Extract the (x, y) coordinate from the center of the cell holding the provided text.  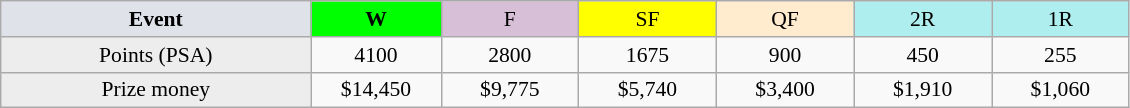
$5,740 (648, 90)
255 (1061, 55)
Prize money (156, 90)
F (510, 19)
Points (PSA) (156, 55)
SF (648, 19)
450 (923, 55)
2R (923, 19)
Event (156, 19)
QF (785, 19)
$1,060 (1061, 90)
$3,400 (785, 90)
$14,450 (376, 90)
1R (1061, 19)
$9,775 (510, 90)
1675 (648, 55)
$1,910 (923, 90)
2800 (510, 55)
900 (785, 55)
W (376, 19)
4100 (376, 55)
